Scan for the cell matching the given text and deliver its [X, Y] coordinate at center. 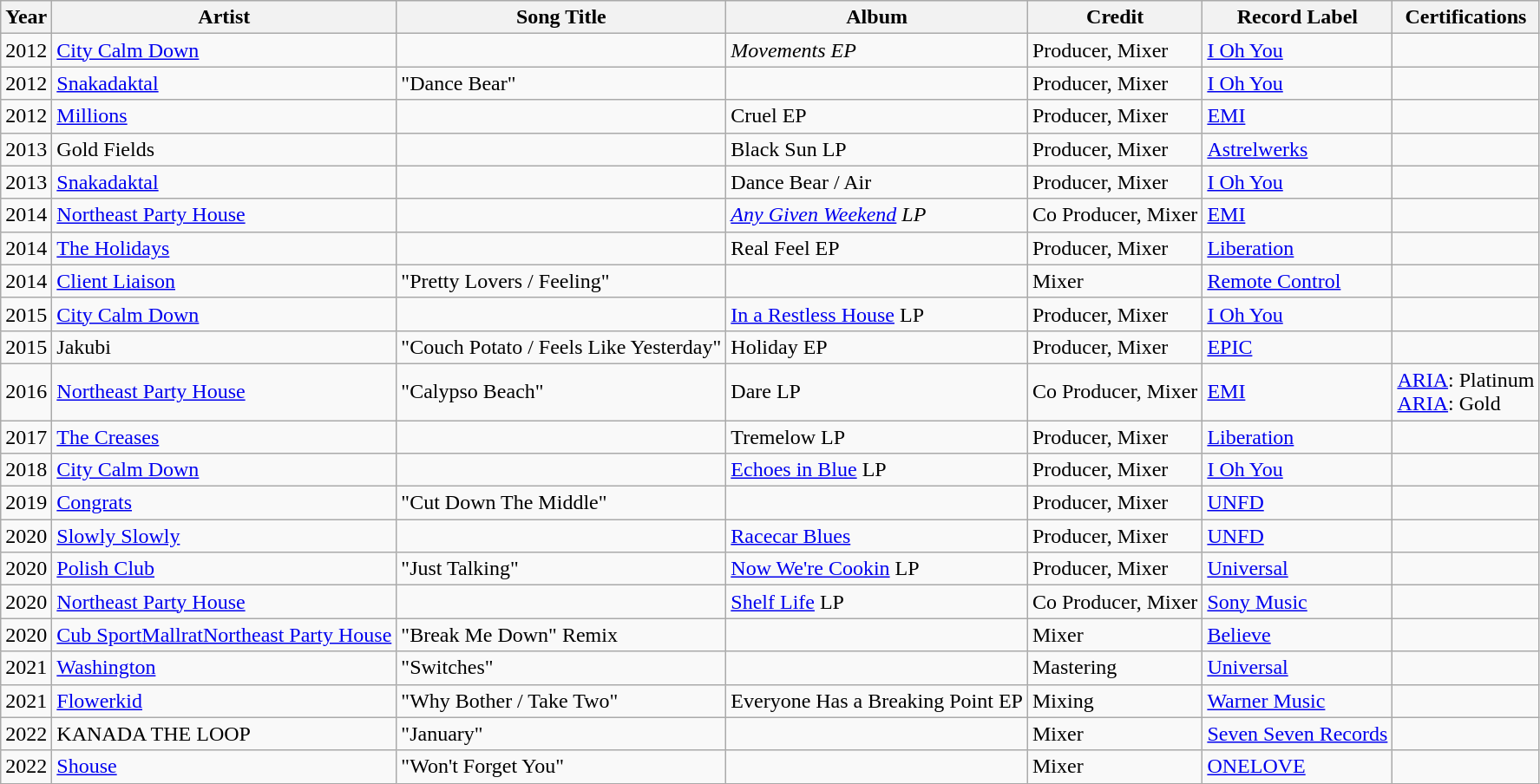
Certifications [1466, 17]
Client Liaison [224, 281]
Shouse [224, 767]
"Won't Forget You" [561, 767]
"Dance Bear" [561, 83]
Cruel EP [877, 116]
Mixing [1114, 701]
The Creases [224, 436]
Holiday EP [877, 347]
In a Restless House LP [877, 314]
Seven Seven Records [1298, 734]
"Couch Potato / Feels Like Yesterday" [561, 347]
Slowly Slowly [224, 536]
Record Label [1298, 17]
Echoes in Blue LP [877, 470]
"Just Talking" [561, 569]
"Break Me Down" Remix [561, 635]
Artist [224, 17]
Year [26, 17]
"January" [561, 734]
Album [877, 17]
2017 [26, 436]
Dare LP [877, 392]
Sony Music [1298, 602]
KANADA THE LOOP [224, 734]
Credit [1114, 17]
Millions [224, 116]
"Cut Down The Middle" [561, 503]
Tremelow LP [877, 436]
Remote Control [1298, 281]
Racecar Blues [877, 536]
Dance Bear / Air [877, 182]
Song Title [561, 17]
"Calypso Beach" [561, 392]
Now We're Cookin LP [877, 569]
Washington [224, 668]
Believe [1298, 635]
"Pretty Lovers / Feeling" [561, 281]
Mastering [1114, 668]
Polish Club [224, 569]
Gold Fields [224, 149]
2019 [26, 503]
Astrelwerks [1298, 149]
Cub SportMallratNortheast Party House [224, 635]
Real Feel EP [877, 248]
EPIC [1298, 347]
Warner Music [1298, 701]
Any Given Weekend LP [877, 215]
ARIA: PlatinumARIA: Gold [1466, 392]
Shelf Life LP [877, 602]
Everyone Has a Breaking Point EP [877, 701]
"Switches" [561, 668]
"Why Bother / Take Two" [561, 701]
ONELOVE [1298, 767]
Flowerkid [224, 701]
The Holidays [224, 248]
2018 [26, 470]
Black Sun LP [877, 149]
2016 [26, 392]
Movements EP [877, 50]
Congrats [224, 503]
Jakubi [224, 347]
